Determine the [X, Y] coordinate at the center of the cell enclosing the given text.  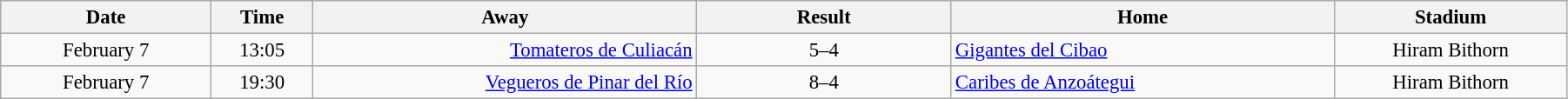
Tomateros de Culiacán [505, 50]
Gigantes del Cibao [1143, 50]
Time [263, 17]
Caribes de Anzoátegui [1143, 82]
Home [1143, 17]
13:05 [263, 50]
8–4 [824, 82]
Stadium [1451, 17]
Date [106, 17]
5–4 [824, 50]
Away [505, 17]
19:30 [263, 82]
Vegueros de Pinar del Río [505, 82]
Result [824, 17]
